Identify which cell holds the provided text, then report its [X, Y] central coordinate. 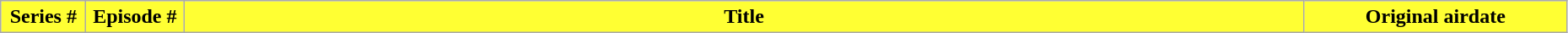
Series # [44, 17]
Title [744, 17]
Original airdate [1436, 17]
Episode # [135, 17]
